Scan for the cell matching the given text and deliver its (X, Y) coordinate at center. 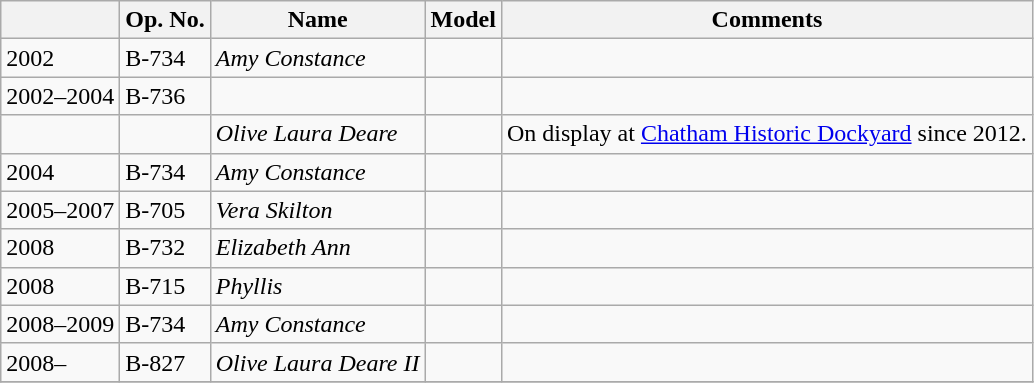
2004 (60, 172)
2008– (60, 362)
2002 (60, 58)
Op. No. (165, 20)
Comments (766, 20)
2002–2004 (60, 96)
Model (463, 20)
B-715 (165, 286)
Elizabeth Ann (318, 248)
B-827 (165, 362)
Vera Skilton (318, 210)
2008–2009 (60, 324)
Olive Laura Deare II (318, 362)
Olive Laura Deare (318, 134)
On display at Chatham Historic Dockyard since 2012. (766, 134)
B-705 (165, 210)
Name (318, 20)
B-736 (165, 96)
B-732 (165, 248)
Phyllis (318, 286)
2005–2007 (60, 210)
